Locate the cell with the specified text and output its (X, Y) center coordinate. 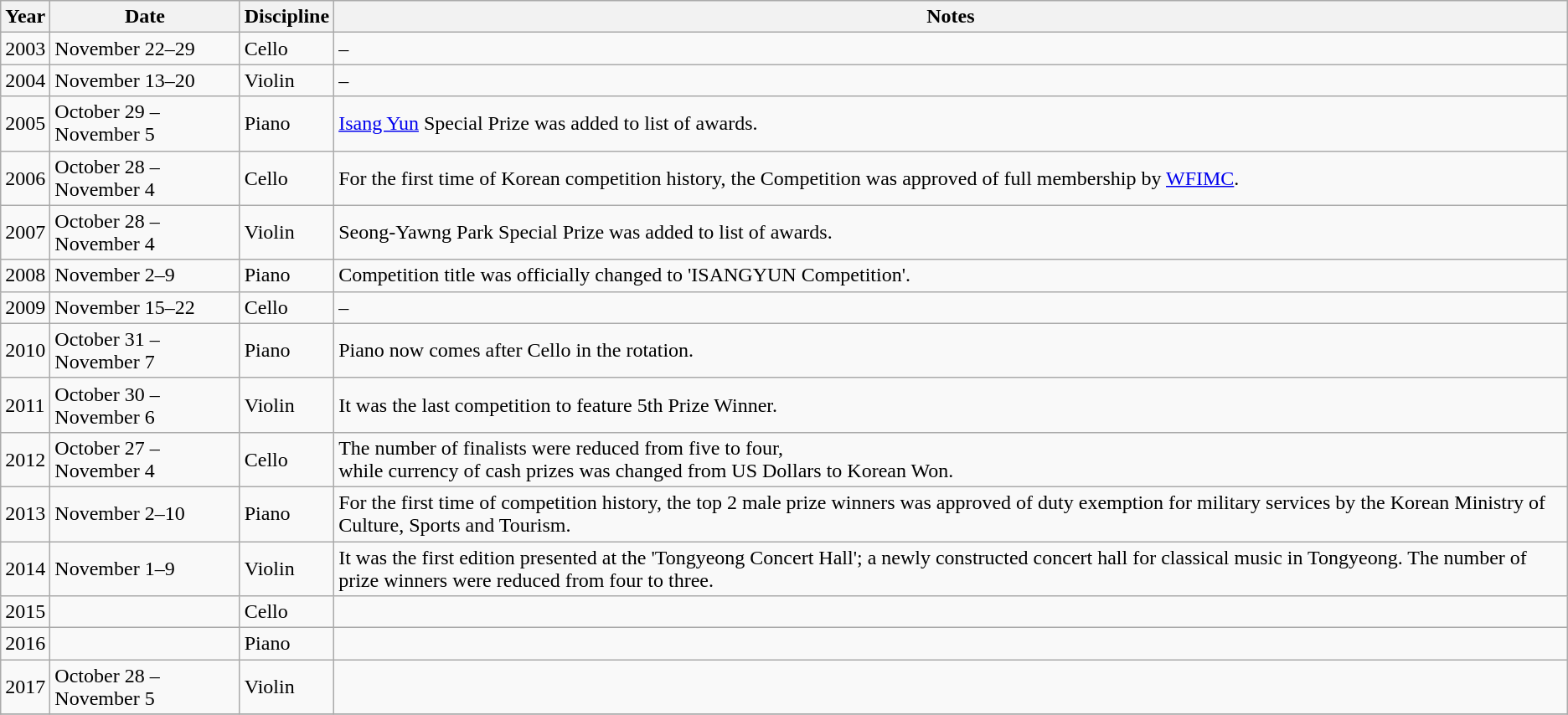
October 28 – November 5 (145, 687)
Competition title was officially changed to 'ISANGYUN Competition'. (952, 275)
2014 (25, 568)
2006 (25, 177)
Isang Yun Special Prize was added to list of awards. (952, 124)
November 1–9 (145, 568)
Date (145, 17)
2016 (25, 644)
Seong-Yawng Park Special Prize was added to list of awards. (952, 233)
November 2–9 (145, 275)
November 22–29 (145, 49)
The number of finalists were reduced from five to four,while currency of cash prizes was changed from US Dollars to Korean Won. (952, 459)
October 27 – November 4 (145, 459)
November 15–22 (145, 307)
For the first time of Korean competition history, the Competition was approved of full membership by WFIMC. (952, 177)
November 13–20 (145, 80)
Discipline (286, 17)
2013 (25, 514)
2011 (25, 405)
2004 (25, 80)
2012 (25, 459)
October 30 – November 6 (145, 405)
2003 (25, 49)
Notes (952, 17)
October 31 – November 7 (145, 350)
2007 (25, 233)
2017 (25, 687)
Piano now comes after Cello in the rotation. (952, 350)
Year (25, 17)
November 2–10 (145, 514)
2009 (25, 307)
It was the last competition to feature 5th Prize Winner. (952, 405)
2008 (25, 275)
October 29 – November 5 (145, 124)
2015 (25, 612)
2010 (25, 350)
2005 (25, 124)
